Search for the cell housing the specified text and yield its [x, y] center coordinate. 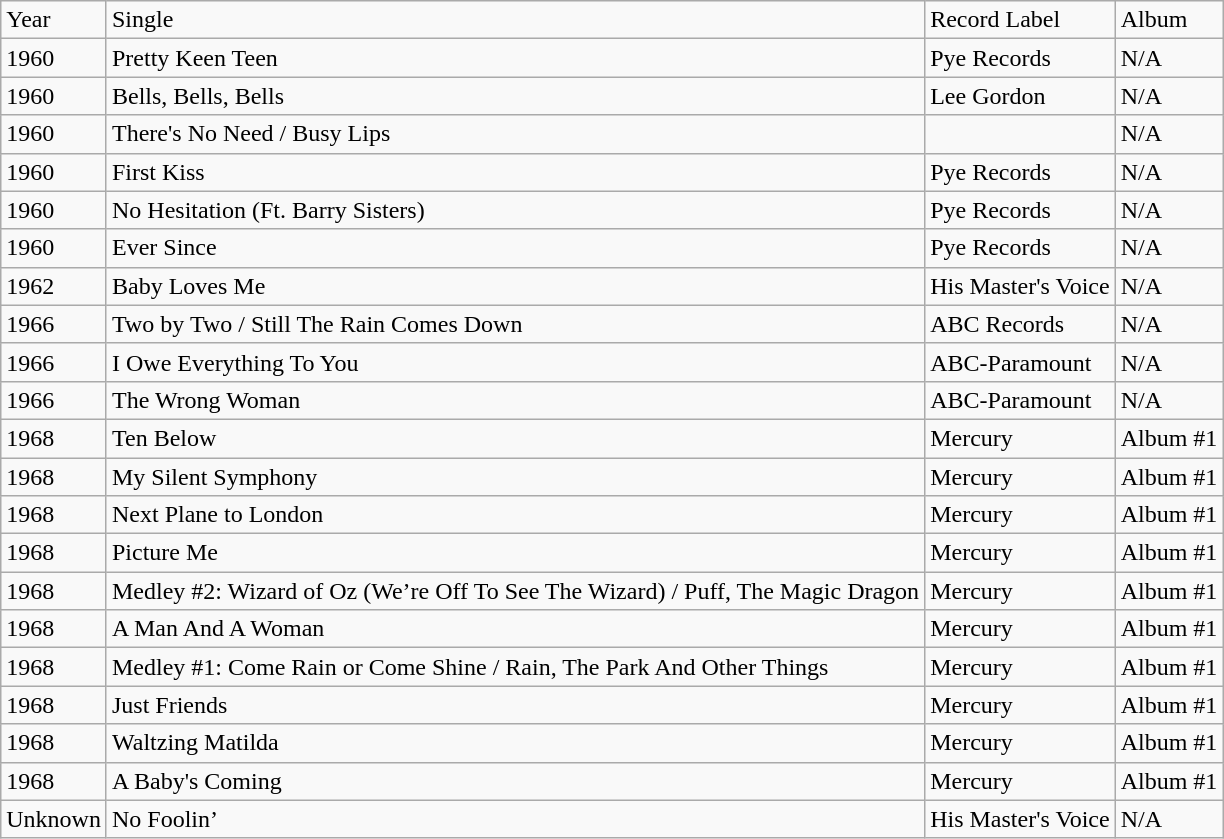
A Man And A Woman [515, 629]
No Foolin’ [515, 819]
Just Friends [515, 705]
The Wrong Woman [515, 400]
Baby Loves Me [515, 286]
First Kiss [515, 172]
Record Label [1020, 20]
Pretty Keen Teen [515, 58]
I Owe Everything To You [515, 362]
Ever Since [515, 248]
Ten Below [515, 438]
Album [1169, 20]
ABC Records [1020, 324]
Picture Me [515, 553]
Medley #1: Come Rain or Come Shine / Rain, The Park And Other Things [515, 667]
My Silent Symphony [515, 477]
Next Plane to London [515, 515]
Year [54, 20]
Bells, Bells, Bells [515, 96]
Waltzing Matilda [515, 743]
1962 [54, 286]
Two by Two / Still The Rain Comes Down [515, 324]
Lee Gordon [1020, 96]
Medley #2: Wizard of Oz (We’re Off To See The Wizard) / Puff, The Magic Dragon [515, 591]
Unknown [54, 819]
No Hesitation (Ft. Barry Sisters) [515, 210]
A Baby's Coming [515, 781]
There's No Need / Busy Lips [515, 134]
Single [515, 20]
